Provide the (x, y) coordinate of the cell's center where the given text is located.  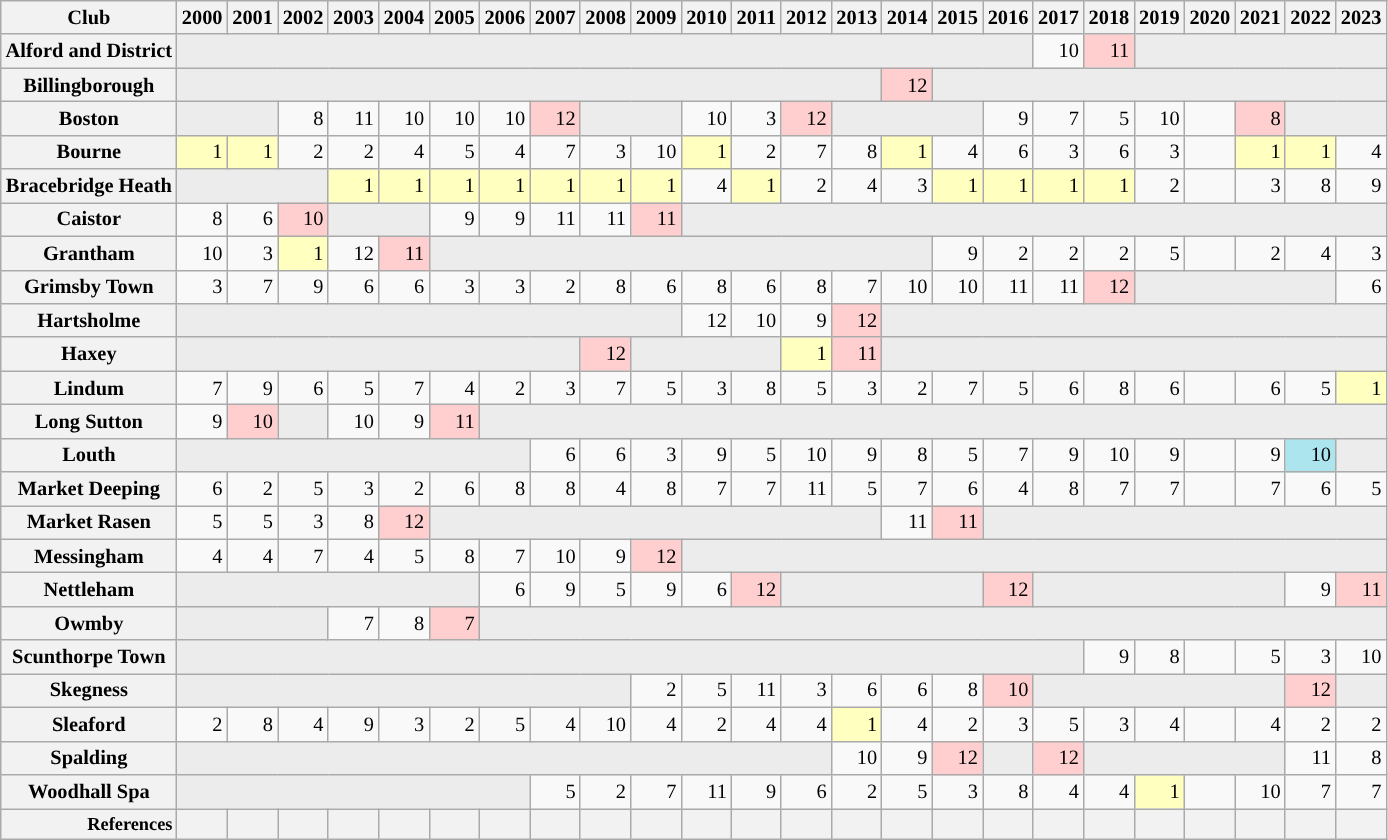
2003 (353, 17)
Long Sutton (89, 421)
2000 (202, 17)
Market Rasen (89, 522)
2009 (656, 17)
Nettleham (89, 589)
2020 (1210, 17)
Boston (89, 118)
Bourne (89, 152)
Scunthorpe Town (89, 657)
Sleaford (89, 724)
Spalding (89, 758)
Woodhall Spa (89, 791)
2002 (303, 17)
2023 (1361, 17)
References (89, 824)
2018 (1109, 17)
2013 (856, 17)
Lindum (89, 388)
2004 (404, 17)
2011 (756, 17)
2017 (1058, 17)
Haxey (89, 354)
Grimsby Town (89, 287)
2019 (1159, 17)
Owmby (89, 623)
2008 (605, 17)
2014 (907, 17)
Bracebridge Heath (89, 186)
2010 (706, 17)
Messingham (89, 556)
Hartsholme (89, 320)
Skegness (89, 690)
2012 (806, 17)
2022 (1310, 17)
2006 (505, 17)
Louth (89, 455)
2015 (957, 17)
Alford and District (89, 51)
Caistor (89, 219)
2005 (454, 17)
2021 (1260, 17)
Club (89, 17)
Grantham (89, 253)
Market Deeping (89, 489)
2001 (252, 17)
2007 (555, 17)
Billingborough (89, 85)
2016 (1008, 17)
